Scan for the cell matching the given text and deliver its [x, y] coordinate at center. 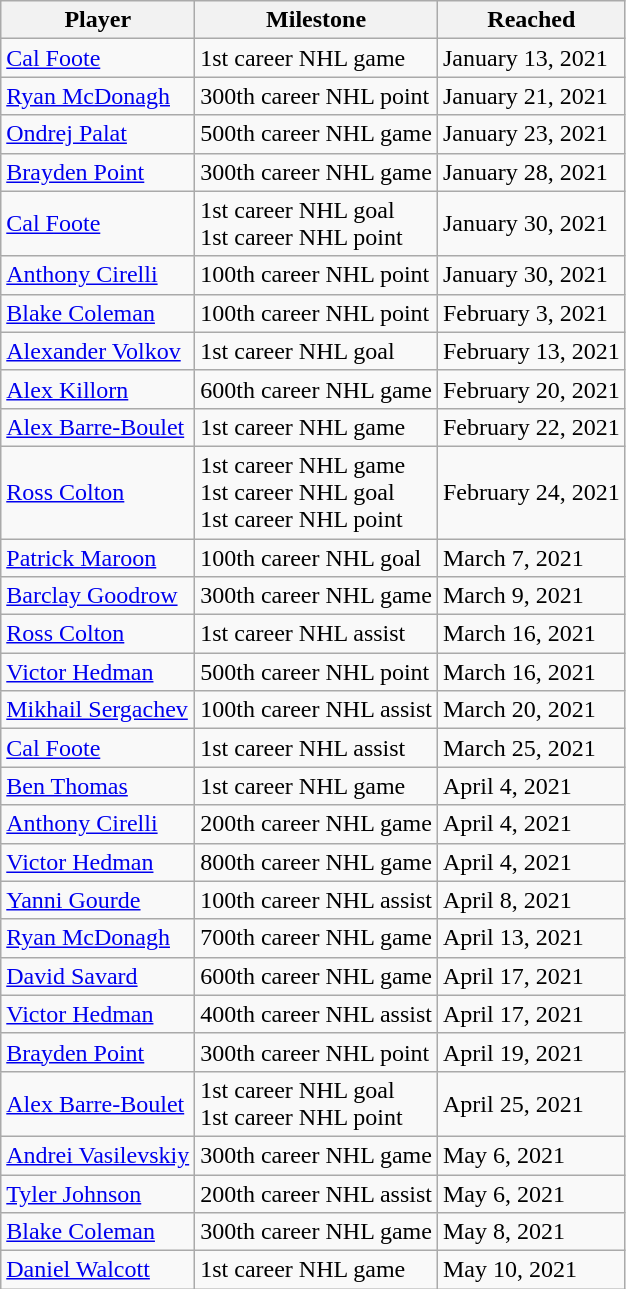
100th career NHL goal [316, 557]
Reached [531, 20]
March 7, 2021 [531, 557]
Patrick Maroon [98, 557]
April 25, 2021 [531, 1104]
200th career NHL assist [316, 1193]
Yanni Gourde [98, 900]
200th career NHL game [316, 824]
May 8, 2021 [531, 1232]
January 13, 2021 [531, 58]
Ondrej Palat [98, 134]
Alex Killorn [98, 389]
500th career NHL point [316, 672]
April 8, 2021 [531, 900]
February 24, 2021 [531, 492]
800th career NHL game [316, 862]
Tyler Johnson [98, 1193]
Mikhail Sergachev [98, 710]
February 20, 2021 [531, 389]
February 22, 2021 [531, 427]
February 13, 2021 [531, 351]
Barclay Goodrow [98, 596]
Milestone [316, 20]
February 3, 2021 [531, 313]
March 9, 2021 [531, 596]
January 28, 2021 [531, 172]
1st career NHL goal [316, 351]
Andrei Vasilevskiy [98, 1155]
April 13, 2021 [531, 938]
March 20, 2021 [531, 710]
700th career NHL game [316, 938]
Player [98, 20]
April 19, 2021 [531, 1052]
Daniel Walcott [98, 1270]
David Savard [98, 976]
January 23, 2021 [531, 134]
Ben Thomas [98, 786]
January 21, 2021 [531, 96]
400th career NHL assist [316, 1014]
Alexander Volkov [98, 351]
500th career NHL game [316, 134]
1st career NHL game1st career NHL goal1st career NHL point [316, 492]
March 25, 2021 [531, 748]
May 10, 2021 [531, 1270]
